Capture the cell that displays the provided text and extract its [X, Y] central coordinate. 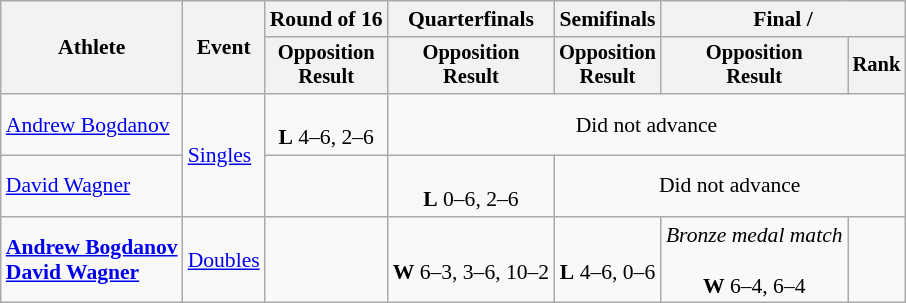
Final / [783, 19]
L 0–6, 2–6 [472, 186]
Round of 16 [326, 19]
Athlete [92, 48]
Event [224, 48]
Quarterfinals [472, 19]
L 4–6, 2–6 [326, 124]
Semifinals [608, 19]
Singles [224, 155]
Rank [877, 66]
David Wagner [92, 186]
Andrew Bogdanov [92, 124]
